Return [x, y] of the center of cell containing provided text 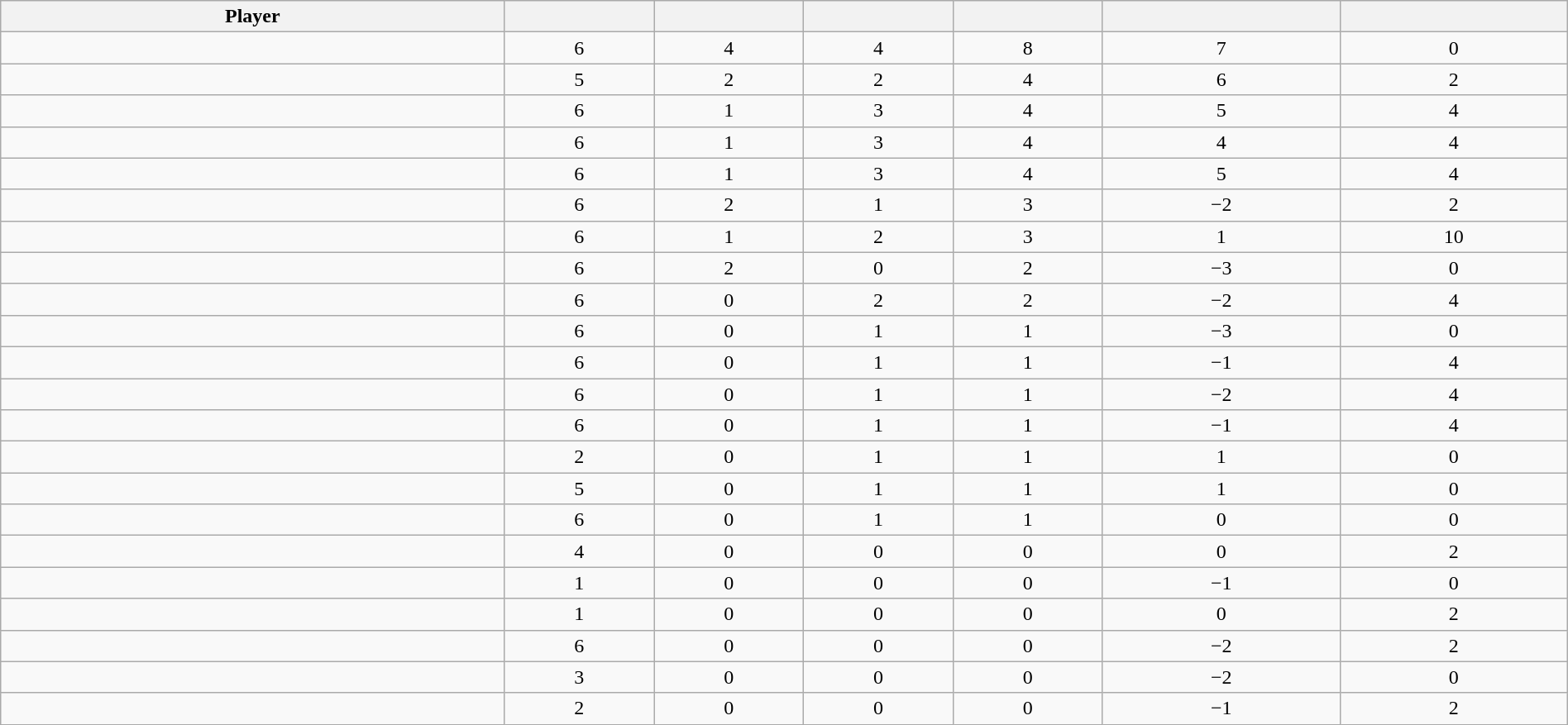
7 [1221, 48]
10 [1454, 236]
8 [1027, 48]
Player [253, 17]
